Determine the [x, y] coordinate at the center of the cell enclosing the given text.  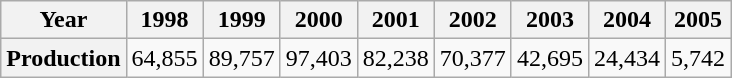
Production [64, 58]
2000 [318, 20]
89,757 [242, 58]
70,377 [472, 58]
Year [64, 20]
5,742 [698, 58]
42,695 [550, 58]
2005 [698, 20]
64,855 [164, 58]
97,403 [318, 58]
1999 [242, 20]
1998 [164, 20]
24,434 [626, 58]
2003 [550, 20]
82,238 [396, 58]
2001 [396, 20]
2002 [472, 20]
2004 [626, 20]
